Find where the given text appears and provide that cell's center as (X, Y) coordinate. 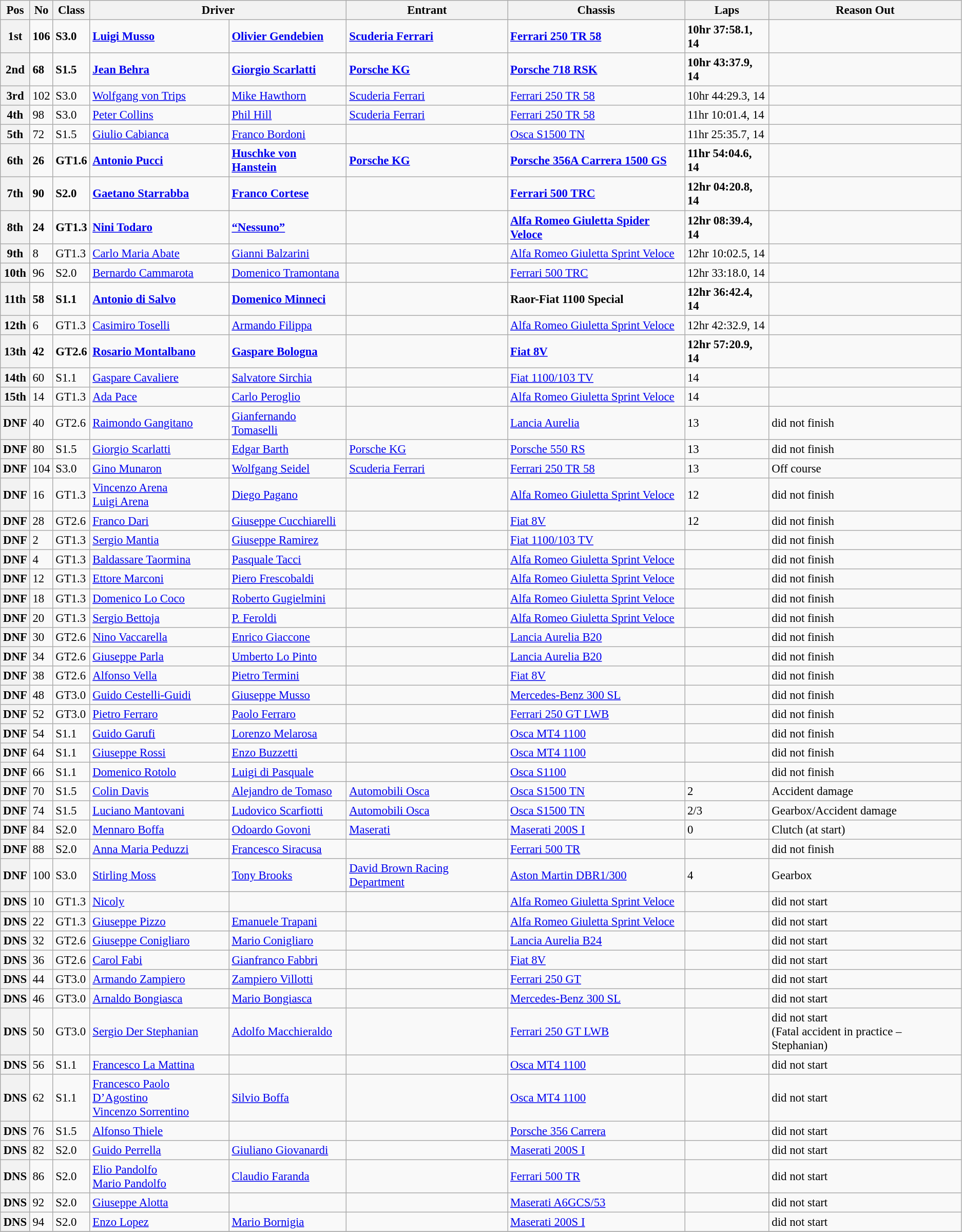
76 (41, 1131)
36 (41, 960)
52 (41, 714)
88 (41, 849)
38 (41, 676)
30 (41, 637)
Luciano Mantovani (159, 811)
Entrant (427, 10)
Roberto Gugielmini (287, 598)
66 (41, 772)
Ettore Marconi (159, 579)
Alfonso Vella (159, 676)
Claudio Faranda (287, 1177)
10 (41, 902)
Jean Behra (159, 70)
Giuseppe Parla (159, 656)
54 (41, 733)
64 (41, 753)
11hr 25:35.7, 14 (727, 135)
Giuseppe Musso (287, 695)
10th (15, 273)
6 (41, 325)
Guido Garufi (159, 733)
Sergio Mantia (159, 540)
24 (41, 227)
44 (41, 979)
David Brown Racing Department (427, 875)
Osca S1100 (597, 772)
96 (41, 273)
Reason Out (865, 10)
Franco Dari (159, 521)
2/3 (727, 811)
Tony Brooks (287, 875)
70 (41, 791)
Driver (218, 10)
104 (41, 469)
56 (41, 1065)
Clutch (at start) (865, 830)
Giuseppe Alotta (159, 1203)
Luigi Musso (159, 37)
Porsche 356 Carrera (597, 1131)
Giuseppe Cucchiarelli (287, 521)
Enzo Buzzetti (287, 753)
12hr 04:20.8, 14 (727, 194)
Gino Munaron (159, 469)
P. Feroldi (287, 618)
Silvio Boffa (287, 1098)
Piero Frescobaldi (287, 579)
10hr 44:29.3, 14 (727, 96)
28 (41, 521)
Odoardo Govoni (287, 830)
Domenico Tramontana (287, 273)
92 (41, 1203)
Phil Hill (287, 115)
Nino Vaccarella (159, 637)
Giuseppe Pizzo (159, 921)
106 (41, 37)
0 (727, 830)
86 (41, 1177)
84 (41, 830)
Gianfernando Tomaselli (287, 423)
Mario Bongiasca (287, 998)
98 (41, 115)
GT1.6 (71, 160)
Pos (15, 10)
Francesco Paolo D’Agostino Vincenzo Sorrentino (159, 1098)
Antonio di Salvo (159, 299)
Domenico Lo Coco (159, 598)
Maserati (427, 830)
Gianfranco Fabbri (287, 960)
Vincenzo Arena Luigi Arena (159, 495)
10hr 37:58.1, 14 (727, 37)
Antonio Pucci (159, 160)
Carol Fabi (159, 960)
Stirling Moss (159, 875)
100 (41, 875)
102 (41, 96)
Raor-Fiat 1100 Special (597, 299)
Mennaro Boffa (159, 830)
Enzo Lopez (159, 1222)
Gaetano Starrabba (159, 194)
11hr 54:04.6, 14 (727, 160)
Pietro Termini (287, 676)
Domenico Minneci (287, 299)
Zampiero Villotti (287, 979)
did not start(Fatal accident in practice – Stephanian) (865, 1032)
Sergio Der Stephanian (159, 1032)
11th (15, 299)
82 (41, 1150)
Giuliano Giovanardi (287, 1150)
4th (15, 115)
Enrico Giaccone (287, 637)
46 (41, 998)
Carlo Maria Abate (159, 253)
Wolfgang von Trips (159, 96)
Ada Pace (159, 397)
18 (41, 598)
Ferrari 250 GT (597, 979)
22 (41, 921)
50 (41, 1032)
No (41, 10)
Umberto Lo Pinto (287, 656)
Armando Filippa (287, 325)
Diego Pagano (287, 495)
Lancia Aurelia (597, 423)
Anna Maria Peduzzi (159, 849)
Arnaldo Bongiasca (159, 998)
12hr 57:20.9, 14 (727, 351)
80 (41, 449)
7th (15, 194)
12hr 42:32.9, 14 (727, 325)
72 (41, 135)
Alfa Romeo Giuletta Spider Veloce (597, 227)
Chassis (597, 10)
Colin Davis (159, 791)
Huschke von Hanstein (287, 160)
16 (41, 495)
5th (15, 135)
Bernardo Cammarota (159, 273)
Salvatore Sirchia (287, 377)
Francesco La Mattina (159, 1065)
40 (41, 423)
Alfonso Thiele (159, 1131)
Laps (727, 10)
Accident damage (865, 791)
11hr 10:01.4, 14 (727, 115)
Emanuele Trapani (287, 921)
Baldassare Taormina (159, 560)
90 (41, 194)
Mike Hawthorn (287, 96)
Off course (865, 469)
Peter Collins (159, 115)
Armando Zampiero (159, 979)
Raimondo Gangitano (159, 423)
Elio Pandolfo Mario Pandolfo (159, 1177)
9th (15, 253)
3rd (15, 96)
Giuseppe Ramirez (287, 540)
“Nessuno” (287, 227)
12th (15, 325)
13th (15, 351)
Class (71, 10)
32 (41, 940)
8 (41, 253)
Porsche 550 RS (597, 449)
1st (15, 37)
Carlo Peroglio (287, 397)
20 (41, 618)
12hr 33:18.0, 14 (727, 273)
Domenico Rotolo (159, 772)
Ludovico Scarfiotti (287, 811)
68 (41, 70)
Casimiro Toselli (159, 325)
Gianni Balzarini (287, 253)
Aston Martin DBR1/300 (597, 875)
Wolfgang Seidel (287, 469)
60 (41, 377)
Giuseppe Rossi (159, 753)
14th (15, 377)
Maserati A6GCS/53 (597, 1203)
Lorenzo Melarosa (287, 733)
Porsche 718 RSK (597, 70)
Sergio Bettoja (159, 618)
Gearbox (865, 875)
Franco Cortese (287, 194)
Porsche 356A Carrera 1500 GS (597, 160)
Giuseppe Conigliaro (159, 940)
Giulio Cabianca (159, 135)
Rosario Montalbano (159, 351)
Guido Cestelli-Guidi (159, 695)
Pietro Ferraro (159, 714)
Paolo Ferraro (287, 714)
Adolfo Macchieraldo (287, 1032)
Pasquale Tacci (287, 560)
6th (15, 160)
58 (41, 299)
Gaspare Cavaliere (159, 377)
12hr 10:02.5, 14 (727, 253)
12hr 36:42.4, 14 (727, 299)
94 (41, 1222)
8th (15, 227)
15th (15, 397)
Alejandro de Tomaso (287, 791)
Nini Todaro (159, 227)
Gearbox/Accident damage (865, 811)
Franco Bordoni (287, 135)
Olivier Gendebien (287, 37)
Mario Bornigia (287, 1222)
2nd (15, 70)
Mario Conigliaro (287, 940)
Lancia Aurelia B24 (597, 940)
62 (41, 1098)
12hr 08:39.4, 14 (727, 227)
74 (41, 811)
Gaspare Bologna (287, 351)
Edgar Barth (287, 449)
26 (41, 160)
34 (41, 656)
Luigi di Pasquale (287, 772)
42 (41, 351)
Nicoly (159, 902)
48 (41, 695)
Guido Perrella (159, 1150)
Francesco Siracusa (287, 849)
10hr 43:37.9, 14 (727, 70)
